Locate the cell with the specified text and output its (X, Y) center coordinate. 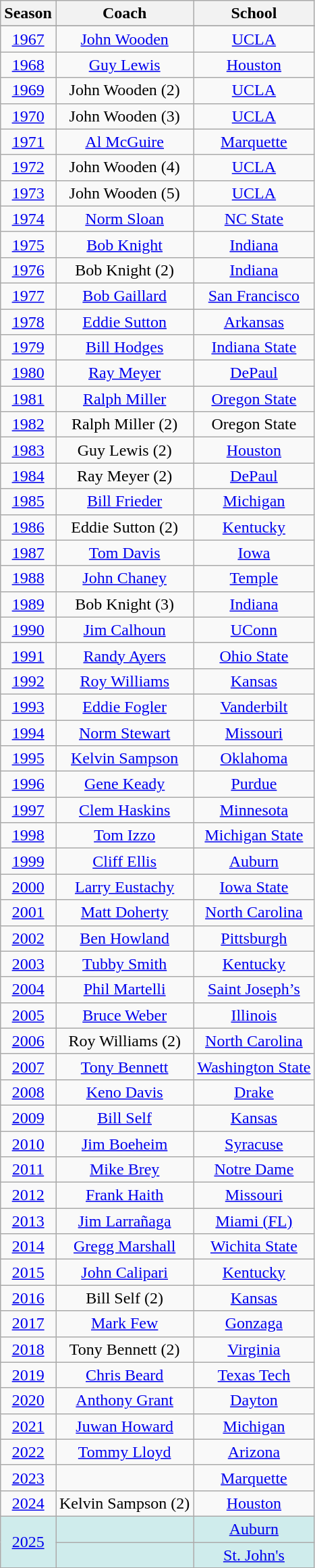
1970 (28, 116)
Tony Bennett (124, 1066)
Iowa State (254, 887)
2013 (28, 1221)
1989 (28, 604)
2018 (28, 1349)
Phil Martelli (124, 990)
1974 (28, 219)
1977 (28, 296)
Bob Knight (2) (124, 270)
Coach (124, 13)
Roy Williams (2) (124, 1041)
Clem Haskins (124, 810)
2006 (28, 1041)
Vanderbilt (254, 707)
Bill Self (2) (124, 1298)
Washington State (254, 1066)
2001 (28, 913)
2000 (28, 887)
Wichita State (254, 1247)
Keno Davis (124, 1092)
1995 (28, 759)
2009 (28, 1118)
Kelvin Sampson (124, 759)
St. John's (254, 1555)
Oklahoma (254, 759)
Syracuse (254, 1144)
2016 (28, 1298)
2019 (28, 1375)
John Calipari (124, 1272)
Virginia (254, 1349)
John Wooden (2) (124, 90)
2015 (28, 1272)
Bob Knight (124, 244)
Cliff Ellis (124, 861)
2005 (28, 1015)
2003 (28, 964)
2022 (28, 1452)
John Wooden (124, 39)
Mark Few (124, 1324)
1968 (28, 65)
1988 (28, 578)
Ray Meyer (124, 373)
Tommy Lloyd (124, 1452)
Ben Howland (124, 938)
Texas Tech (254, 1375)
Saint Joseph’s (254, 990)
John Wooden (4) (124, 167)
Tubby Smith (124, 964)
Notre Dame (254, 1170)
1996 (28, 784)
NC State (254, 219)
Jim Larrañaga (124, 1221)
Eddie Sutton (2) (124, 527)
Michigan State (254, 836)
1991 (28, 655)
1994 (28, 732)
Kelvin Sampson (2) (124, 1503)
Eddie Fogler (124, 707)
2011 (28, 1170)
John Wooden (3) (124, 116)
Iowa (254, 553)
Bob Knight (3) (124, 604)
1992 (28, 681)
Eddie Sutton (124, 322)
2014 (28, 1247)
1971 (28, 142)
Dayton (254, 1401)
Purdue (254, 784)
Al McGuire (124, 142)
Ray Meyer (2) (124, 476)
Randy Ayers (124, 655)
Temple (254, 578)
San Francisco (254, 296)
2025 (28, 1542)
2007 (28, 1066)
Indiana State (254, 348)
Roy Williams (124, 681)
Ralph Miller (124, 399)
Frank Haith (124, 1195)
Pittsburgh (254, 938)
1981 (28, 399)
Miami (FL) (254, 1221)
1984 (28, 476)
Gonzaga (254, 1324)
Larry Eustachy (124, 887)
1967 (28, 39)
1973 (28, 193)
2023 (28, 1478)
1987 (28, 553)
Norm Sloan (124, 219)
Jim Calhoun (124, 630)
Arkansas (254, 322)
2004 (28, 990)
2002 (28, 938)
Bob Gaillard (124, 296)
Tom Davis (124, 553)
2017 (28, 1324)
John Wooden (5) (124, 193)
Guy Lewis (2) (124, 450)
2012 (28, 1195)
2010 (28, 1144)
1990 (28, 630)
Jim Boeheim (124, 1144)
Arizona (254, 1452)
Season (28, 13)
Minnesota (254, 810)
Ralph Miller (2) (124, 425)
1980 (28, 373)
Guy Lewis (124, 65)
Chris Beard (124, 1375)
1985 (28, 502)
UConn (254, 630)
Bruce Weber (124, 1015)
Bill Hodges (124, 348)
2020 (28, 1401)
1986 (28, 527)
1978 (28, 322)
1982 (28, 425)
2024 (28, 1503)
1983 (28, 450)
2008 (28, 1092)
1997 (28, 810)
Norm Stewart (124, 732)
Mike Brey (124, 1170)
School (254, 13)
Illinois (254, 1015)
1979 (28, 348)
Juwan Howard (124, 1426)
Tony Bennett (2) (124, 1349)
Gene Keady (124, 784)
2021 (28, 1426)
1972 (28, 167)
Drake (254, 1092)
Anthony Grant (124, 1401)
1976 (28, 270)
1998 (28, 836)
1993 (28, 707)
1999 (28, 861)
Gregg Marshall (124, 1247)
Tom Izzo (124, 836)
John Chaney (124, 578)
1969 (28, 90)
Bill Self (124, 1118)
1975 (28, 244)
Bill Frieder (124, 502)
Matt Doherty (124, 913)
Ohio State (254, 655)
